Locate the cell with the specified text and output its [X, Y] center coordinate. 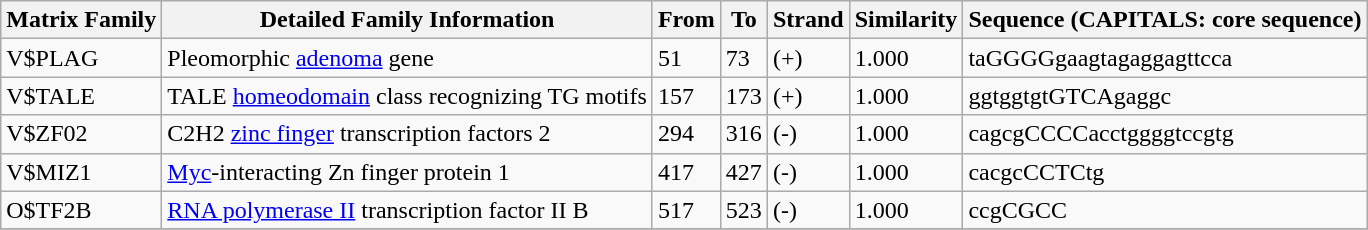
173 [744, 96]
Matrix Family [82, 20]
517 [686, 210]
V$PLAG [82, 58]
51 [686, 58]
ccgCGCC [1165, 210]
316 [744, 134]
cacgcCCTCtg [1165, 172]
157 [686, 96]
Pleomorphic adenoma gene [408, 58]
Similarity [906, 20]
ggtggtgtGTCAgaggc [1165, 96]
294 [686, 134]
cagcgCCCCacctggggtccgtg [1165, 134]
Sequence (CAPITALS: core sequence) [1165, 20]
V$ZF02 [82, 134]
To [744, 20]
O$TF2B [82, 210]
C2H2 zinc finger transcription factors 2 [408, 134]
taGGGGgaagtagaggagttcca [1165, 58]
Detailed Family Information [408, 20]
TALE homeodomain class recognizing TG motifs [408, 96]
427 [744, 172]
Myc-interacting Zn finger protein 1 [408, 172]
523 [744, 210]
From [686, 20]
73 [744, 58]
RNA polymerase II transcription factor II B [408, 210]
417 [686, 172]
V$MIZ1 [82, 172]
Strand [808, 20]
V$TALE [82, 96]
